Detect which cell encompasses the target text, then output its [X, Y] center coordinate. 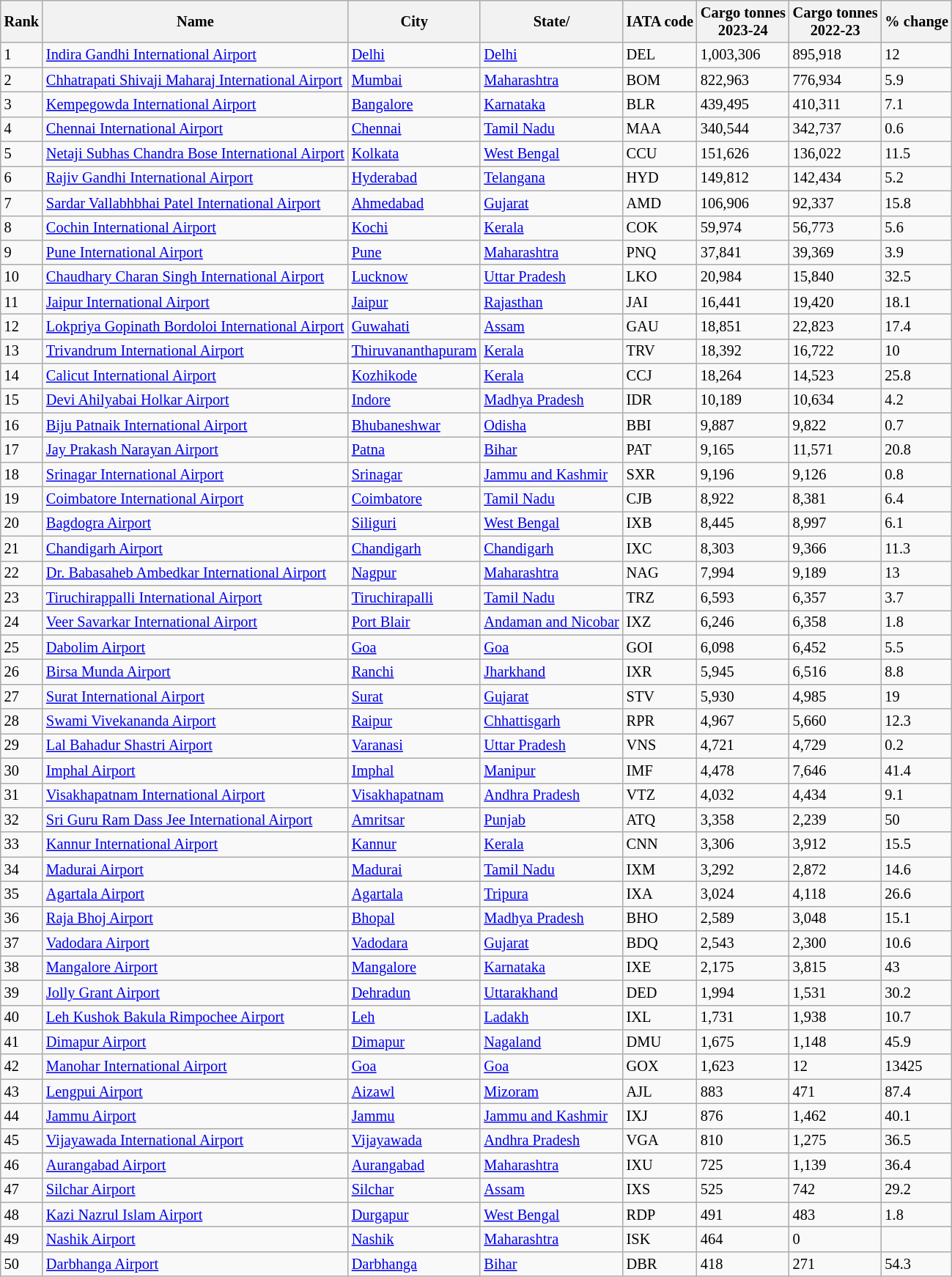
Dr. Babasaheb Ambedkar International Airport [195, 573]
4,985 [835, 696]
37 [22, 943]
1,003,306 [743, 55]
Cochin International Airport [195, 228]
9.1 [917, 795]
Agartala [415, 894]
10.7 [917, 1017]
0.8 [917, 474]
6,593 [743, 597]
Indira Gandhi International Airport [195, 55]
Kempegowda International Airport [195, 104]
471 [835, 1092]
491 [743, 1215]
Vijayawada [415, 1141]
COK [660, 228]
DEL [660, 55]
16,722 [835, 351]
Mangalore Airport [195, 968]
Chhatrapati Shivaji Maharaj International Airport [195, 80]
54.3 [917, 1264]
15.5 [917, 844]
9,822 [835, 425]
Lucknow [415, 277]
883 [743, 1092]
18.1 [917, 302]
JAI [660, 302]
38 [22, 968]
Aurangabad [415, 1166]
IXU [660, 1166]
45 [22, 1141]
36 [22, 919]
Tripura [551, 894]
IMF [660, 770]
Leh [415, 1017]
5.5 [917, 647]
DBR [660, 1264]
Swami Vivekananda Airport [195, 721]
19,420 [835, 302]
5.6 [917, 228]
CCJ [660, 376]
Rank [22, 21]
Manipur [551, 770]
7,994 [743, 573]
8,303 [743, 548]
23 [22, 597]
Chennai [415, 129]
8.8 [917, 671]
Ahmedabad [415, 203]
Mumbai [415, 80]
Jaipur International Airport [195, 302]
22 [22, 573]
MAA [660, 129]
1,531 [835, 993]
142,434 [835, 178]
35 [22, 894]
9,165 [743, 449]
Mangalore [415, 968]
40.1 [917, 1116]
Bhopal [415, 919]
Kannur [415, 844]
17 [22, 449]
Siliguri [415, 523]
8,922 [743, 499]
Vijayawada International Airport [195, 1141]
92,337 [835, 203]
14 [22, 376]
6,516 [835, 671]
Lengpui Airport [195, 1092]
Netaji Subhas Chandra Bose International Airport [195, 154]
14,523 [835, 376]
18,851 [743, 326]
34 [22, 869]
12.3 [917, 721]
Odisha [551, 425]
Dabolim Airport [195, 647]
4,032 [743, 795]
6,357 [835, 597]
Cargo tonnes 2022-23 [835, 21]
Thiruvananthapuram [415, 351]
20,984 [743, 277]
16,441 [743, 302]
3,815 [835, 968]
4,967 [743, 721]
59,974 [743, 228]
342,737 [835, 129]
418 [743, 1264]
Surat [415, 696]
10,634 [835, 400]
464 [743, 1240]
Coimbatore [415, 499]
Madurai [415, 869]
525 [743, 1190]
VTZ [660, 795]
271 [835, 1264]
7,646 [835, 770]
3.9 [917, 252]
725 [743, 1166]
GOX [660, 1067]
41 [22, 1042]
Darbhanga Airport [195, 1264]
Devi Ahilyabai Holkar Airport [195, 400]
6,098 [743, 647]
151,626 [743, 154]
41.4 [917, 770]
Pune [415, 252]
Ladakh [551, 1017]
30.2 [917, 993]
20 [22, 523]
6,246 [743, 622]
BBI [660, 425]
Tiruchirapalli [415, 597]
24 [22, 622]
29.2 [917, 1190]
2,175 [743, 968]
IXC [660, 548]
2,872 [835, 869]
PAT [660, 449]
11,571 [835, 449]
Tiruchirappalli International Airport [195, 597]
27 [22, 696]
Sardar Vallabhbhai Patel International Airport [195, 203]
28 [22, 721]
1,275 [835, 1141]
Madurai Airport [195, 869]
DMU [660, 1042]
3,048 [835, 919]
IXZ [660, 622]
1,139 [835, 1166]
Nagaland [551, 1042]
Dimapur Airport [195, 1042]
TRZ [660, 597]
0 [835, 1240]
4,729 [835, 746]
13425 [917, 1067]
Telangana [551, 178]
5,660 [835, 721]
136,022 [835, 154]
9,126 [835, 474]
40 [22, 1017]
3.7 [917, 597]
GOI [660, 647]
17.4 [917, 326]
Punjab [551, 820]
30 [22, 770]
11.5 [917, 154]
3 [22, 104]
Bangalore [415, 104]
Agartala Airport [195, 894]
Vadodara [415, 943]
410,311 [835, 104]
33 [22, 844]
3,024 [743, 894]
25.8 [917, 376]
Raja Bhoj Airport [195, 919]
Kozhikode [415, 376]
Aizawl [415, 1092]
Veer Savarkar International Airport [195, 622]
CJB [660, 499]
Jay Prakash Narayan Airport [195, 449]
6 [22, 178]
Name [195, 21]
Biju Patnaik International Airport [195, 425]
ISK [660, 1240]
Nagpur [415, 573]
Port Blair [415, 622]
Varanasi [415, 746]
Visakhapatnam [415, 795]
0.6 [917, 129]
0.7 [917, 425]
1,994 [743, 993]
32.5 [917, 277]
Birsa Munda Airport [195, 671]
1,731 [743, 1017]
Visakhapatnam International Airport [195, 795]
Kolkata [415, 154]
9,189 [835, 573]
Vadodara Airport [195, 943]
2,300 [835, 943]
36.5 [917, 1141]
Chhattisgarh [551, 721]
29 [22, 746]
Jaipur [415, 302]
9,887 [743, 425]
Raipur [415, 721]
IXR [660, 671]
15.8 [917, 203]
742 [835, 1190]
876 [743, 1116]
15 [22, 400]
6,358 [835, 622]
42 [22, 1067]
3,912 [835, 844]
Jammu Airport [195, 1116]
20.8 [917, 449]
Chandigarh Airport [195, 548]
RDP [660, 1215]
44 [22, 1116]
6.4 [917, 499]
8 [22, 228]
776,934 [835, 80]
Hyderabad [415, 178]
47 [22, 1190]
9 [22, 252]
39,369 [835, 252]
Cargo tonnes 2023-24 [743, 21]
LKO [660, 277]
Kazi Nazrul Islam Airport [195, 1215]
46 [22, 1166]
Coimbatore International Airport [195, 499]
Kannur International Airport [195, 844]
36.4 [917, 1166]
Pune International Airport [195, 252]
4,721 [743, 746]
0.2 [917, 746]
Darbhanga [415, 1264]
ATQ [660, 820]
7.1 [917, 104]
Jolly Grant Airport [195, 993]
2,543 [743, 943]
18,264 [743, 376]
3,306 [743, 844]
NAG [660, 573]
PNQ [660, 252]
8,381 [835, 499]
DED [660, 993]
SXR [660, 474]
3,358 [743, 820]
6,452 [835, 647]
45.9 [917, 1042]
2,589 [743, 919]
2 [22, 80]
340,544 [743, 129]
Indore [415, 400]
895,918 [835, 55]
Dehradun [415, 993]
IXA [660, 894]
22,823 [835, 326]
21 [22, 548]
8,445 [743, 523]
48 [22, 1215]
Srinagar [415, 474]
BHO [660, 919]
VNS [660, 746]
5,945 [743, 671]
Patna [415, 449]
Ranchi [415, 671]
18,392 [743, 351]
RPR [660, 721]
8,997 [835, 523]
4.2 [917, 400]
VGA [660, 1141]
10,189 [743, 400]
87.4 [917, 1092]
AMD [660, 203]
CNN [660, 844]
GAU [660, 326]
Bhubaneshwar [415, 425]
% change [917, 21]
5.2 [917, 178]
149,812 [743, 178]
IXS [660, 1190]
IDR [660, 400]
49 [22, 1240]
7 [22, 203]
810 [743, 1141]
26.6 [917, 894]
Rajasthan [551, 302]
Lokpriya Gopinath Bordoloi International Airport [195, 326]
Nashik Airport [195, 1240]
IXJ [660, 1116]
106,906 [743, 203]
39 [22, 993]
1,623 [743, 1067]
1 [22, 55]
4,118 [835, 894]
483 [835, 1215]
6.1 [917, 523]
Kochi [415, 228]
4 [22, 129]
4,434 [835, 795]
BLR [660, 104]
15.1 [917, 919]
IXM [660, 869]
18 [22, 474]
Manohar International Airport [195, 1067]
BOM [660, 80]
Imphal Airport [195, 770]
CCU [660, 154]
TRV [660, 351]
26 [22, 671]
Surat International Airport [195, 696]
11.3 [917, 548]
11 [22, 302]
31 [22, 795]
City [415, 21]
Uttarakhand [551, 993]
439,495 [743, 104]
Leh Kushok Bakula Rimpochee Airport [195, 1017]
10.6 [917, 943]
Dimapur [415, 1042]
Nashik [415, 1240]
Srinagar International Airport [195, 474]
Amritsar [415, 820]
14.6 [917, 869]
5 [22, 154]
AJL [660, 1092]
15,840 [835, 277]
Trivandrum International Airport [195, 351]
Jharkhand [551, 671]
Jammu [415, 1116]
9,196 [743, 474]
1,148 [835, 1042]
HYD [660, 178]
IXE [660, 968]
4,478 [743, 770]
Chaudhary Charan Singh International Airport [195, 277]
IATA code [660, 21]
Lal Bahadur Shastri Airport [195, 746]
822,963 [743, 80]
9,366 [835, 548]
56,773 [835, 228]
Andaman and Nicobar [551, 622]
Sri Guru Ram Dass Jee International Airport [195, 820]
Aurangabad Airport [195, 1166]
25 [22, 647]
5.9 [917, 80]
STV [660, 696]
5,930 [743, 696]
BDQ [660, 943]
Calicut International Airport [195, 376]
3,292 [743, 869]
1,675 [743, 1042]
1,938 [835, 1017]
Durgapur [415, 1215]
IXB [660, 523]
Guwahati [415, 326]
Silchar [415, 1190]
1,462 [835, 1116]
IXL [660, 1017]
Bagdogra Airport [195, 523]
Chennai International Airport [195, 129]
2,239 [835, 820]
Silchar Airport [195, 1190]
Imphal [415, 770]
16 [22, 425]
32 [22, 820]
Rajiv Gandhi International Airport [195, 178]
37,841 [743, 252]
State/ [551, 21]
Mizoram [551, 1092]
